Provide the [x, y] coordinate of the cell's center where the given text is located.  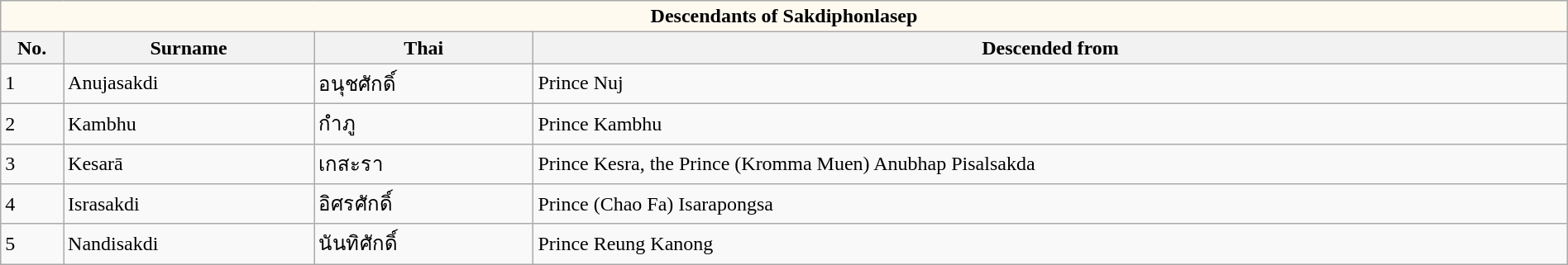
2 [32, 124]
Thai [423, 48]
Israsakdi [189, 205]
4 [32, 205]
นันทิศักดิ์ [423, 244]
กำภู [423, 124]
Prince Kesra, the Prince (Kromma Muen) Anubhap Pisalsakda [1050, 163]
Nandisakdi [189, 244]
Descendants of Sakdiphonlasep [784, 17]
5 [32, 244]
เกสะรา [423, 163]
Kambhu [189, 124]
No. [32, 48]
Descended from [1050, 48]
Prince Nuj [1050, 84]
3 [32, 163]
Surname [189, 48]
Anujasakdi [189, 84]
อนุชศักดิ์ [423, 84]
อิศรศักดิ์ [423, 205]
1 [32, 84]
Kesarā [189, 163]
Prince (Chao Fa) Isarapongsa [1050, 205]
Prince Kambhu [1050, 124]
Prince Reung Kanong [1050, 244]
